Search for the cell housing the specified text and yield its (X, Y) center coordinate. 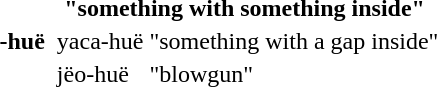
yaca-huë (100, 41)
